Find where the given text appears and provide that cell's center as (x, y) coordinate. 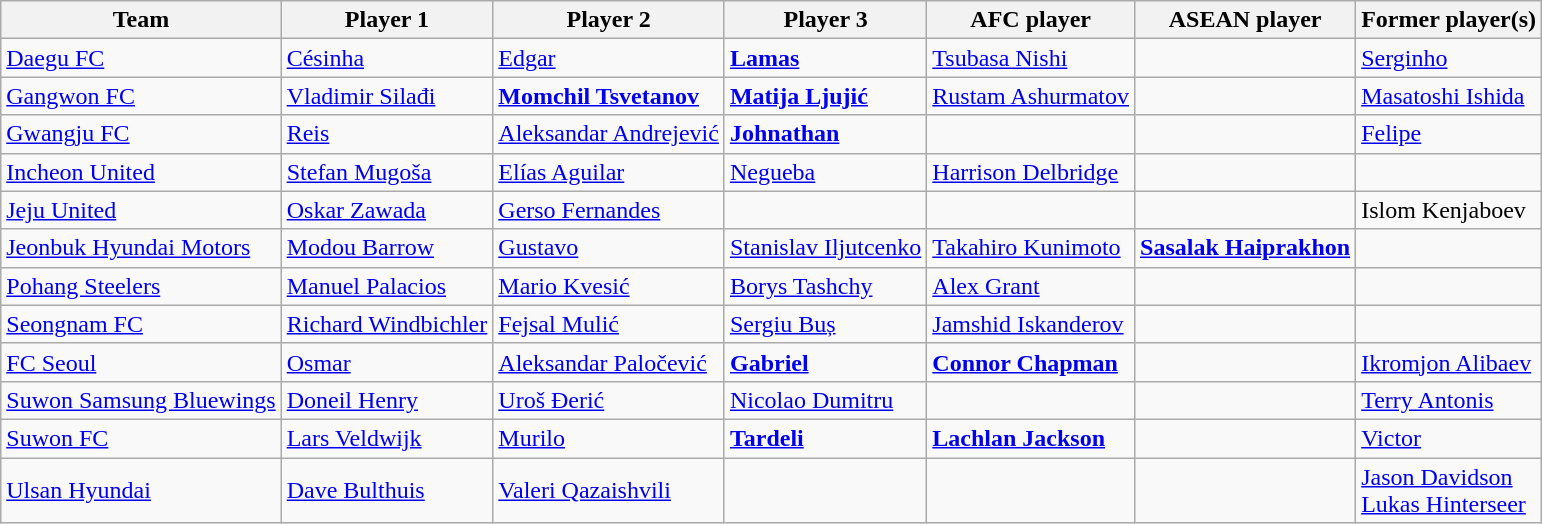
Lars Veldwijk (387, 438)
Jeonbuk Hyundai Motors (141, 248)
Richard Windbichler (387, 324)
Jamshid Iskanderov (1031, 324)
Victor (1449, 438)
Césinha (387, 58)
Team (141, 20)
Suwon Samsung Bluewings (141, 400)
Terry Antonis (1449, 400)
Stanislav Iljutcenko (825, 248)
Edgar (609, 58)
Gabriel (825, 362)
Suwon FC (141, 438)
Doneil Henry (387, 400)
Nicolao Dumitru (825, 400)
Matija Ljujić (825, 96)
Mario Kvesić (609, 286)
Lamas (825, 58)
FC Seoul (141, 362)
Momchil Tsvetanov (609, 96)
Seongnam FC (141, 324)
Felipe (1449, 134)
Player 2 (609, 20)
Uroš Đerić (609, 400)
Fejsal Mulić (609, 324)
Dave Bulthuis (387, 490)
Player 3 (825, 20)
Gerso Fernandes (609, 210)
Jason Davidson Lukas Hinterseer (1449, 490)
Borys Tashchy (825, 286)
Takahiro Kunimoto (1031, 248)
Aleksandar Paločević (609, 362)
Manuel Palacios (387, 286)
ASEAN player (1246, 20)
Ikromjon Alibaev (1449, 362)
Jeju United (141, 210)
Reis (387, 134)
Islom Kenjaboev (1449, 210)
Tsubasa Nishi (1031, 58)
Player 1 (387, 20)
Harrison Delbridge (1031, 172)
Aleksandar Andrejević (609, 134)
Gustavo (609, 248)
Johnathan (825, 134)
Modou Barrow (387, 248)
Pohang Steelers (141, 286)
Lachlan Jackson (1031, 438)
Ulsan Hyundai (141, 490)
Serginho (1449, 58)
AFC player (1031, 20)
Osmar (387, 362)
Tardeli (825, 438)
Murilo (609, 438)
Sergiu Buș (825, 324)
Stefan Mugoša (387, 172)
Former player(s) (1449, 20)
Elías Aguilar (609, 172)
Valeri Qazaishvili (609, 490)
Vladimir Silađi (387, 96)
Connor Chapman (1031, 362)
Alex Grant (1031, 286)
Gwangju FC (141, 134)
Gangwon FC (141, 96)
Oskar Zawada (387, 210)
Incheon United (141, 172)
Sasalak Haiprakhon (1246, 248)
Rustam Ashurmatov (1031, 96)
Masatoshi Ishida (1449, 96)
Daegu FC (141, 58)
Negueba (825, 172)
